Identify which cell holds the provided text, then report its [x, y] central coordinate. 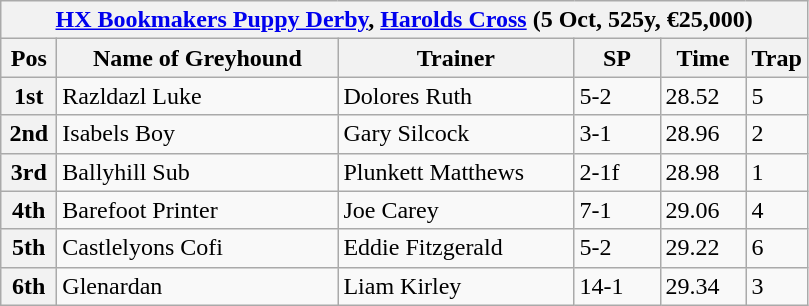
Glenardan [198, 286]
Plunkett Matthews [456, 172]
1 [776, 172]
Ballyhill Sub [198, 172]
2-1f [617, 172]
29.34 [703, 286]
4 [776, 210]
7-1 [617, 210]
Time [703, 58]
Isabels Boy [198, 134]
Razldazl Luke [198, 96]
Gary Silcock [456, 134]
Castlelyons Cofi [198, 248]
3rd [29, 172]
29.06 [703, 210]
29.22 [703, 248]
Pos [29, 58]
6 [776, 248]
3-1 [617, 134]
Barefoot Printer [198, 210]
Dolores Ruth [456, 96]
Joe Carey [456, 210]
Trainer [456, 58]
5 [776, 96]
2nd [29, 134]
28.52 [703, 96]
28.98 [703, 172]
Liam Kirley [456, 286]
1st [29, 96]
HX Bookmakers Puppy Derby, Harolds Cross (5 Oct, 525y, €25,000) [404, 20]
14-1 [617, 286]
SP [617, 58]
Eddie Fitzgerald [456, 248]
28.96 [703, 134]
5th [29, 248]
6th [29, 286]
2 [776, 134]
Trap [776, 58]
4th [29, 210]
Name of Greyhound [198, 58]
3 [776, 286]
